Search for the cell housing the specified text and yield its [x, y] center coordinate. 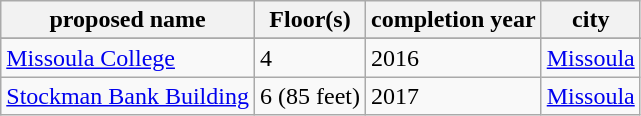
2016 [454, 58]
2017 [454, 96]
4 [310, 58]
Stockman Bank Building [128, 96]
Floor(s) [310, 20]
proposed name [128, 20]
city [590, 20]
completion year [454, 20]
6 (85 feet) [310, 96]
Missoula College [128, 58]
